Output the [X, Y] coordinate of the center of the cell containing the given text.  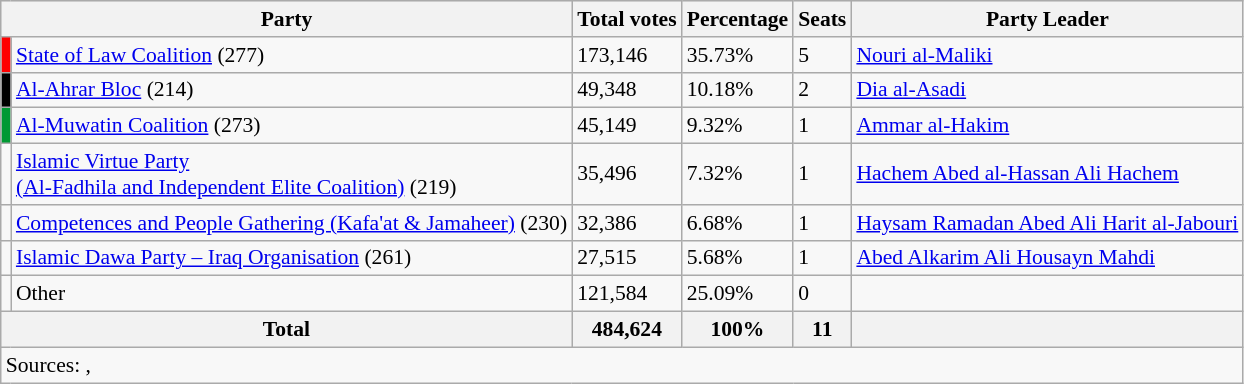
Dia al-Asadi [1047, 90]
Hachem Abed al-Hassan Ali Hachem [1047, 174]
121,584 [626, 294]
Abed Alkarim Ali Housayn Mahdi [1047, 258]
35.73% [738, 55]
25.09% [738, 294]
Nouri al-Maliki [1047, 55]
Total [286, 330]
Party [286, 19]
Sources: , [622, 365]
484,624 [626, 330]
11 [822, 330]
27,515 [626, 258]
Haysam Ramadan Abed Ali Harit al-Jabouri [1047, 223]
Islamic Virtue Party (Al-Fadhila and Independent Elite Coalition) (219) [292, 174]
Al-Ahrar Bloc (214) [292, 90]
Seats [822, 19]
0 [822, 294]
Ammar al-Hakim [1047, 126]
Percentage [738, 19]
Other [292, 294]
State of Law Coalition (277) [292, 55]
Competences and People Gathering (Kafa'at & Jamaheer) (230) [292, 223]
32,386 [626, 223]
35,496 [626, 174]
45,149 [626, 126]
7.32% [738, 174]
100% [738, 330]
49,348 [626, 90]
Al-Muwatin Coalition (273) [292, 126]
10.18% [738, 90]
Party Leader [1047, 19]
Islamic Dawa Party – Iraq Organisation (261) [292, 258]
6.68% [738, 223]
5.68% [738, 258]
2 [822, 90]
9.32% [738, 126]
Total votes [626, 19]
5 [822, 55]
173,146 [626, 55]
